Locate the cell with the specified text and output its [x, y] center coordinate. 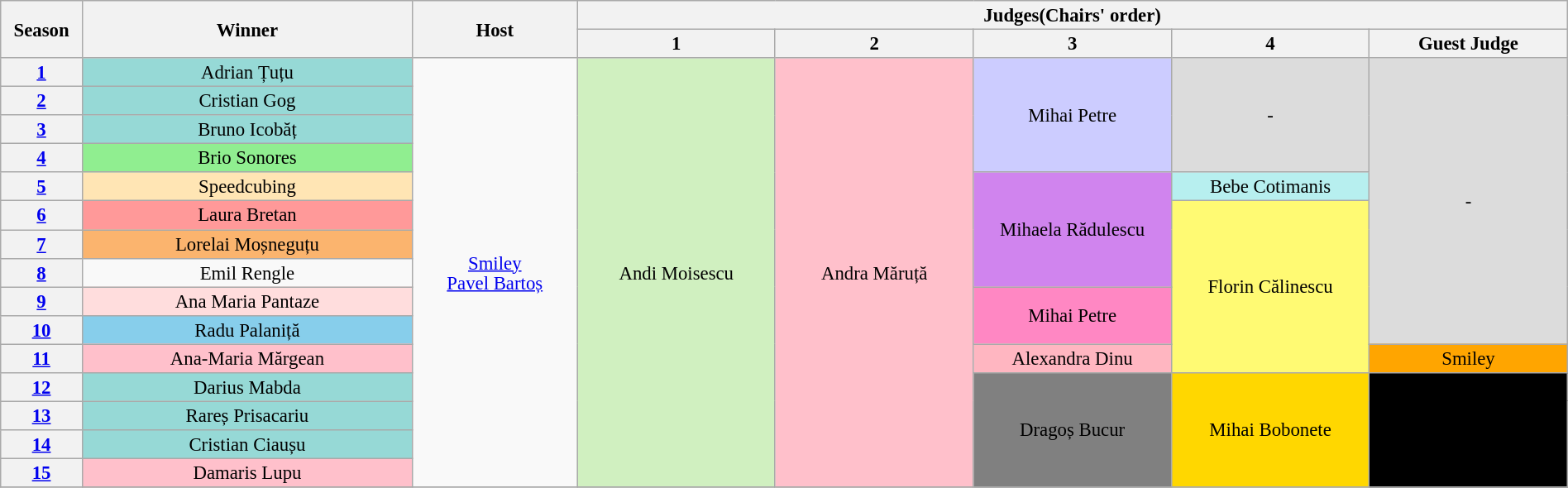
Lorelai Moșneguțu [246, 245]
Ana Maria Pantaze [246, 301]
13 [41, 415]
Guest Judge [1469, 45]
Cristian Gog [246, 101]
Judges(Chairs' order) [1072, 15]
Season [41, 30]
Damaris Lupu [246, 473]
15 [41, 473]
Brio Sonores [246, 159]
Adrian Țuțu [246, 73]
5 [41, 187]
SmileyPavel Bartoș [495, 273]
Laura Bretan [246, 215]
Darius Mabda [246, 387]
Winner [246, 30]
Emil Rengle [246, 273]
10 [41, 329]
14 [41, 445]
9 [41, 301]
Bebe Cotimanis [1270, 187]
Rareș Prisacariu [246, 415]
Andi Moisescu [676, 273]
Florin Călinescu [1270, 287]
Smiley [1469, 359]
Bruno Icobăț [246, 129]
Cristian Ciaușu [246, 445]
6 [41, 215]
11 [41, 359]
Radu Palaniță [246, 329]
Mihaela Rădulescu [1072, 229]
Host [495, 30]
12 [41, 387]
Mihai Bobonete [1270, 430]
Ana-Maria Mărgean [246, 359]
Andra Măruță [873, 273]
Dragoș Bucur [1072, 430]
7 [41, 245]
Speedcubing [246, 187]
8 [41, 273]
Alexandra Dinu [1072, 359]
